From the cell containing the given text, extract its center point as [x, y] coordinate. 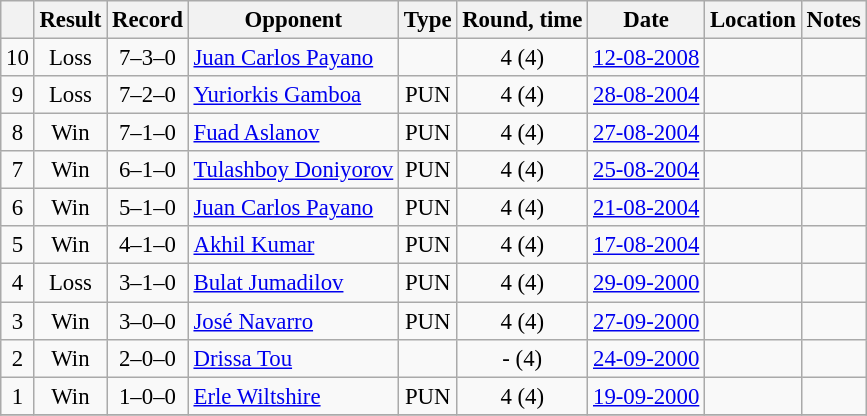
Result [70, 20]
Tulashboy Doniyorov [293, 170]
4–1–0 [148, 245]
José Navarro [293, 321]
29-09-2000 [646, 283]
27-09-2000 [646, 321]
8 [18, 133]
Yuriorkis Gamboa [293, 95]
Akhil Kumar [293, 245]
12-08-2008 [646, 58]
5–1–0 [148, 208]
Fuad Aslanov [293, 133]
Drissa Tou [293, 358]
4 [18, 283]
Bulat Jumadilov [293, 283]
1 [18, 396]
28-08-2004 [646, 95]
17-08-2004 [646, 245]
10 [18, 58]
7 [18, 170]
3–0–0 [148, 321]
2 [18, 358]
7–1–0 [148, 133]
7–3–0 [148, 58]
Opponent [293, 20]
Location [754, 20]
3–1–0 [148, 283]
21-08-2004 [646, 208]
27-08-2004 [646, 133]
Notes [834, 20]
7–2–0 [148, 95]
25-08-2004 [646, 170]
24-09-2000 [646, 358]
3 [18, 321]
2–0–0 [148, 358]
Record [148, 20]
1–0–0 [148, 396]
6–1–0 [148, 170]
Type [428, 20]
5 [18, 245]
19-09-2000 [646, 396]
- (4) [522, 358]
Round, time [522, 20]
Date [646, 20]
6 [18, 208]
9 [18, 95]
Erle Wiltshire [293, 396]
